For the text-containing cell, return its midpoint in (x, y) coordinate format. 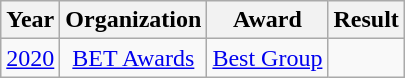
2020 (30, 58)
Result (366, 20)
BET Awards (134, 58)
Best Group (268, 58)
Year (30, 20)
Organization (134, 20)
Award (268, 20)
